From the cell containing the given text, extract its center point as [x, y] coordinate. 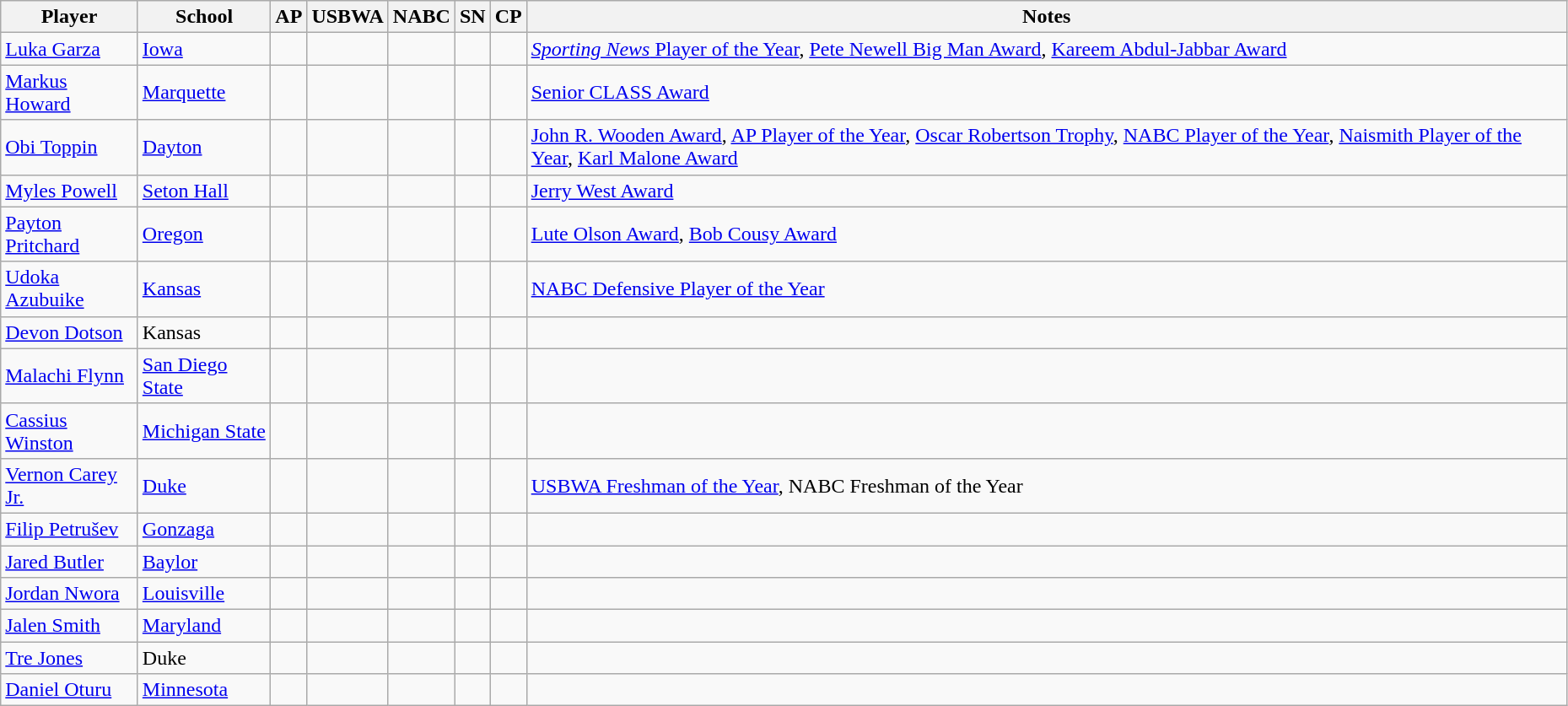
AP [288, 17]
Markus Howard [69, 93]
Sporting News Player of the Year, Pete Newell Big Man Award, Kareem Abdul-Jabbar Award [1046, 49]
Tre Jones [69, 658]
Marquette [204, 93]
USBWA Freshman of the Year, NABC Freshman of the Year [1046, 486]
Minnesota [204, 690]
Payton Pritchard [69, 234]
Jordan Nwora [69, 594]
Obi Toppin [69, 147]
Michigan State [204, 430]
Myles Powell [69, 191]
Maryland [204, 626]
Lute Olson Award, Bob Cousy Award [1046, 234]
Seton Hall [204, 191]
School [204, 17]
Senior CLASS Award [1046, 93]
Filip Petrušev [69, 529]
Devon Dotson [69, 332]
CP [508, 17]
Jalen Smith [69, 626]
Iowa [204, 49]
Gonzaga [204, 529]
Baylor [204, 561]
Louisville [204, 594]
San Diego State [204, 376]
Udoka Azubuike [69, 288]
Oregon [204, 234]
Notes [1046, 17]
Jared Butler [69, 561]
NABC [422, 17]
Vernon Carey Jr. [69, 486]
Jerry West Award [1046, 191]
USBWA [348, 17]
Cassius Winston [69, 430]
Malachi Flynn [69, 376]
Dayton [204, 147]
John R. Wooden Award, AP Player of the Year, Oscar Robertson Trophy, NABC Player of the Year, Naismith Player of the Year, Karl Malone Award [1046, 147]
NABC Defensive Player of the Year [1046, 288]
Player [69, 17]
SN [472, 17]
Luka Garza [69, 49]
Daniel Oturu [69, 690]
